Capture the cell that displays the provided text and extract its (X, Y) central coordinate. 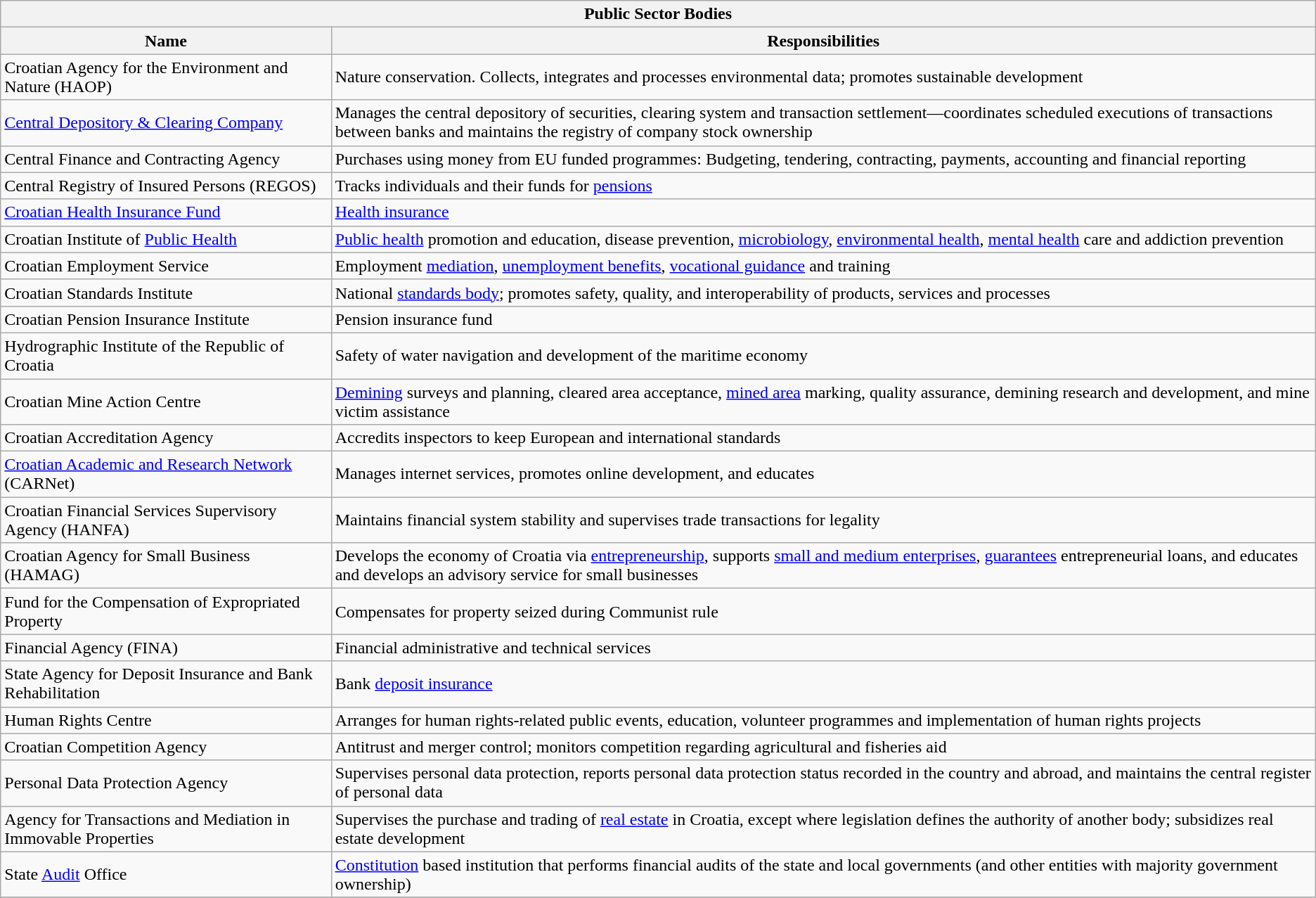
Croatian Accreditation Agency (166, 438)
Arranges for human rights-related public events, education, volunteer programmes and implementation of human rights projects (823, 720)
Fund for the Compensation of Expropriated Property (166, 612)
Croatian Academic and Research Network (CARNet) (166, 474)
Central Registry of Insured Persons (REGOS) (166, 186)
Agency for Transactions and Mediation in Immovable Properties (166, 828)
State Audit Office (166, 875)
Croatian Pension Insurance Institute (166, 319)
Central Finance and Contracting Agency (166, 159)
Croatian Standards Institute (166, 293)
Purchases using money from EU funded programmes: Budgeting, tendering, contracting, payments, accounting and financial reporting (823, 159)
Employment mediation, unemployment benefits, vocational guidance and training (823, 266)
Central Depository & Clearing Company (166, 122)
Public Sector Bodies (658, 14)
National standards body; promotes safety, quality, and interoperability of products, services and processes (823, 293)
Bank deposit insurance (823, 684)
Croatian Competition Agency (166, 747)
Antitrust and merger control; monitors competition regarding agricultural and fisheries aid (823, 747)
Public health promotion and education, disease prevention, microbiology, environmental health, mental health care and addiction prevention (823, 239)
Tracks individuals and their funds for pensions (823, 186)
Health insurance (823, 212)
Financial Agency (FINA) (166, 648)
Croatian Agency for Small Business (HAMAG) (166, 565)
Personal Data Protection Agency (166, 783)
Croatian Financial Services Supervisory Agency (HANFA) (166, 520)
Croatian Agency for the Environment and Nature (HAOP) (166, 77)
Name (166, 41)
Pension insurance fund (823, 319)
Hydrographic Institute of the Republic of Croatia (166, 356)
Human Rights Centre (166, 720)
Croatian Health Insurance Fund (166, 212)
Responsibilities (823, 41)
Croatian Institute of Public Health (166, 239)
Nature conservation. Collects, integrates and processes environmental data; promotes sustainable development (823, 77)
Safety of water navigation and development of the maritime economy (823, 356)
Accredits inspectors to keep European and international standards (823, 438)
Croatian Employment Service (166, 266)
Maintains financial system stability and supervises trade transactions for legality (823, 520)
Manages internet services, promotes online development, and educates (823, 474)
State Agency for Deposit Insurance and Bank Rehabilitation (166, 684)
Compensates for property seized during Communist rule (823, 612)
Financial administrative and technical services (823, 648)
Croatian Mine Action Centre (166, 401)
